For the text-containing cell, return its midpoint in (X, Y) coordinate format. 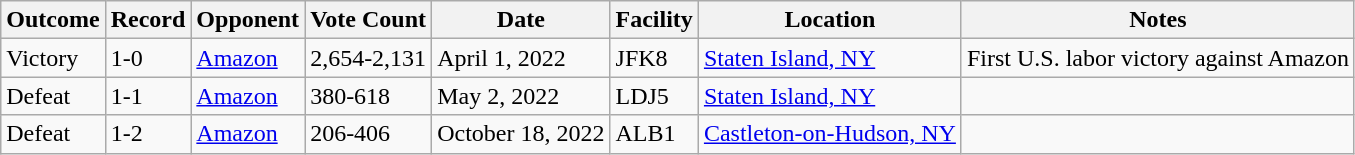
ALB1 (654, 134)
Vote Count (368, 20)
May 2, 2022 (521, 96)
1-1 (148, 96)
April 1, 2022 (521, 58)
2,654-2,131 (368, 58)
206-406 (368, 134)
Date (521, 20)
Opponent (248, 20)
1-2 (148, 134)
Location (830, 20)
Notes (1158, 20)
LDJ5 (654, 96)
Facility (654, 20)
Outcome (53, 20)
JFK8 (654, 58)
First U.S. labor victory against Amazon (1158, 58)
Victory (53, 58)
Record (148, 20)
380-618 (368, 96)
1-0 (148, 58)
Castleton-on-Hudson, NY (830, 134)
October 18, 2022 (521, 134)
